Provide the (X, Y) coordinate of the cell's center where the given text is located.  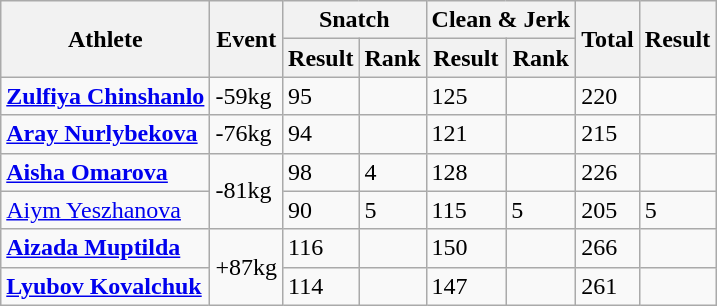
125 (466, 96)
128 (466, 172)
95 (321, 96)
Aisha Omarova (106, 172)
-81kg (246, 191)
220 (608, 96)
Clean & Jerk (501, 20)
Athlete (106, 39)
114 (321, 286)
-76kg (246, 134)
121 (466, 134)
Event (246, 39)
-59kg (246, 96)
215 (608, 134)
Aray Nurlybekova (106, 134)
Aizada Muptilda (106, 248)
Snatch (355, 20)
Aiym Yeszhanova (106, 210)
Total (608, 39)
115 (466, 210)
4 (392, 172)
147 (466, 286)
116 (321, 248)
98 (321, 172)
226 (608, 172)
150 (466, 248)
+87kg (246, 267)
261 (608, 286)
90 (321, 210)
Lyubov Kovalchuk (106, 286)
205 (608, 210)
266 (608, 248)
94 (321, 134)
Zulfiya Chinshanlo (106, 96)
